Return [x, y] of the center of cell containing provided text 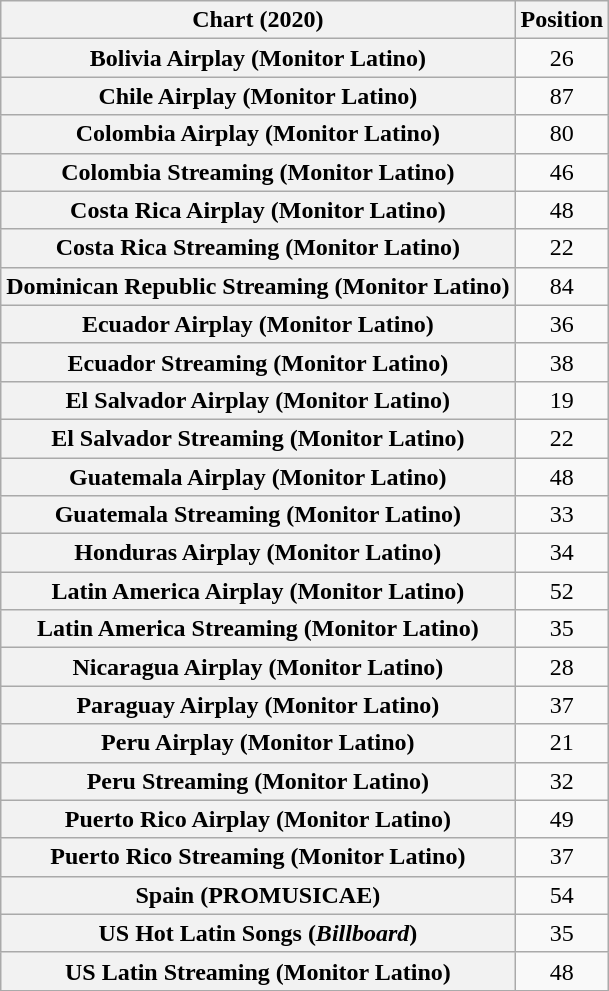
Latin America Streaming (Monitor Latino) [258, 629]
El Salvador Streaming (Monitor Latino) [258, 438]
Ecuador Airplay (Monitor Latino) [258, 324]
Colombia Airplay (Monitor Latino) [258, 134]
28 [562, 667]
54 [562, 895]
Puerto Rico Airplay (Monitor Latino) [258, 819]
Puerto Rico Streaming (Monitor Latino) [258, 857]
Costa Rica Airplay (Monitor Latino) [258, 210]
Dominican Republic Streaming (Monitor Latino) [258, 286]
Costa Rica Streaming (Monitor Latino) [258, 248]
49 [562, 819]
26 [562, 58]
Bolivia Airplay (Monitor Latino) [258, 58]
19 [562, 400]
34 [562, 553]
38 [562, 362]
33 [562, 515]
Ecuador Streaming (Monitor Latino) [258, 362]
Spain (PROMUSICAE) [258, 895]
Latin America Airplay (Monitor Latino) [258, 591]
Peru Airplay (Monitor Latino) [258, 743]
US Hot Latin Songs (Billboard) [258, 933]
Guatemala Airplay (Monitor Latino) [258, 477]
36 [562, 324]
Chile Airplay (Monitor Latino) [258, 96]
52 [562, 591]
Honduras Airplay (Monitor Latino) [258, 553]
21 [562, 743]
84 [562, 286]
Colombia Streaming (Monitor Latino) [258, 172]
Guatemala Streaming (Monitor Latino) [258, 515]
87 [562, 96]
Chart (2020) [258, 20]
Nicaragua Airplay (Monitor Latino) [258, 667]
El Salvador Airplay (Monitor Latino) [258, 400]
US Latin Streaming (Monitor Latino) [258, 971]
Peru Streaming (Monitor Latino) [258, 781]
80 [562, 134]
32 [562, 781]
Position [562, 20]
Paraguay Airplay (Monitor Latino) [258, 705]
46 [562, 172]
